Identify which cell holds the provided text, then report its [x, y] central coordinate. 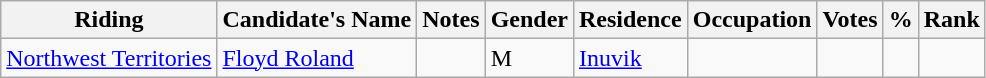
Rank [952, 20]
Residence [630, 20]
M [529, 58]
Votes [850, 20]
Occupation [752, 20]
Northwest Territories [109, 58]
Gender [529, 20]
Notes [451, 20]
% [900, 20]
Inuvik [630, 58]
Riding [109, 20]
Floyd Roland [317, 58]
Candidate's Name [317, 20]
